Locate the cell with the specified text and output its [X, Y] center coordinate. 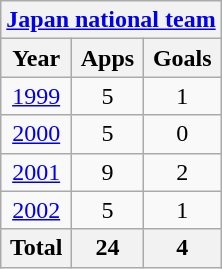
Goals [182, 58]
4 [182, 248]
0 [182, 134]
2 [182, 172]
Year [36, 58]
2000 [36, 134]
2001 [36, 172]
9 [108, 172]
1999 [36, 96]
Japan national team [111, 20]
Total [36, 248]
2002 [36, 210]
Apps [108, 58]
24 [108, 248]
